Search for the cell housing the specified text and yield its (X, Y) center coordinate. 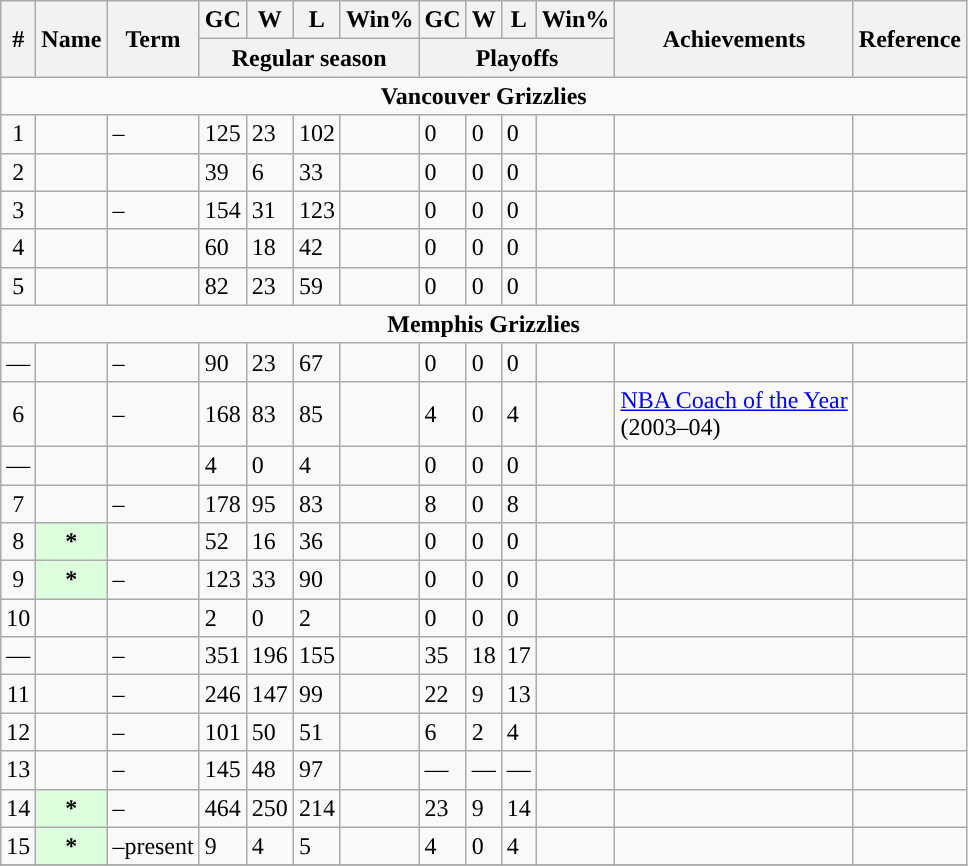
1 (18, 134)
3 (18, 210)
12 (18, 732)
36 (316, 542)
125 (222, 134)
Achievements (734, 39)
246 (222, 694)
10 (18, 618)
35 (442, 656)
82 (222, 286)
60 (222, 248)
39 (222, 172)
7 (18, 503)
51 (316, 732)
# (18, 39)
Regular season (309, 58)
67 (316, 362)
Playoffs (517, 58)
52 (222, 542)
NBA Coach of the Year(2003–04) (734, 414)
16 (270, 542)
59 (316, 286)
95 (270, 503)
Memphis Grizzlies (484, 324)
Reference (910, 39)
15 (18, 846)
155 (316, 656)
Vancouver Grizzlies (484, 96)
97 (316, 770)
31 (270, 210)
85 (316, 414)
17 (518, 656)
99 (316, 694)
250 (270, 808)
464 (222, 808)
48 (270, 770)
351 (222, 656)
11 (18, 694)
196 (270, 656)
101 (222, 732)
145 (222, 770)
147 (270, 694)
Term (153, 39)
50 (270, 732)
42 (316, 248)
Name (72, 39)
102 (316, 134)
214 (316, 808)
154 (222, 210)
178 (222, 503)
–present (153, 846)
168 (222, 414)
22 (442, 694)
